Locate the cell with the specified text and output its [x, y] center coordinate. 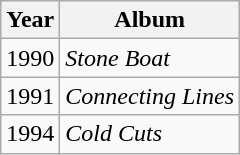
Album [150, 20]
Year [30, 20]
1994 [30, 134]
1991 [30, 96]
Connecting Lines [150, 96]
1990 [30, 58]
Stone Boat [150, 58]
Cold Cuts [150, 134]
